Provide the [X, Y] coordinate of the cell's center where the given text is located.  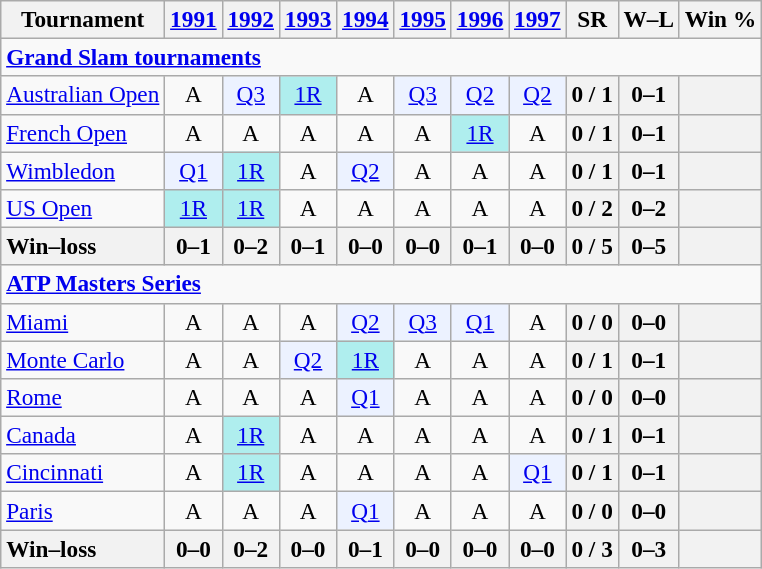
Cincinnati [83, 473]
Wimbledon [83, 170]
Win % [720, 19]
Monte Carlo [83, 359]
1997 [538, 19]
1995 [422, 19]
1993 [308, 19]
1996 [480, 19]
1991 [194, 19]
SR [592, 19]
0 / 5 [592, 246]
French Open [83, 133]
US Open [83, 208]
Paris [83, 510]
1992 [250, 19]
0 / 2 [592, 208]
0 / 3 [592, 548]
W–L [648, 19]
Rome [83, 397]
1994 [366, 19]
Australian Open [83, 95]
Miami [83, 322]
Canada [83, 435]
Grand Slam tournaments [382, 57]
Tournament [83, 19]
0–3 [648, 548]
ATP Masters Series [382, 284]
0–5 [648, 246]
